Scan for the cell matching the given text and deliver its (x, y) coordinate at center. 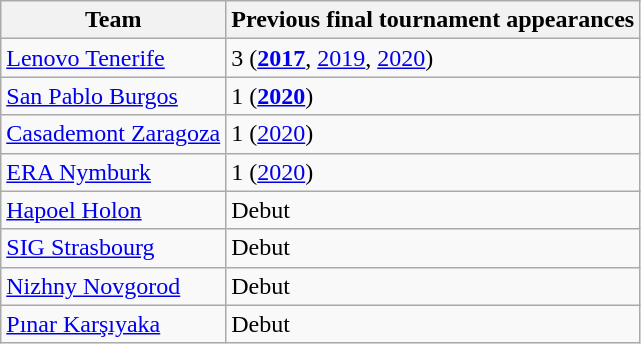
Lenovo Tenerife (114, 58)
Casademont Zaragoza (114, 134)
Nizhny Novgorod (114, 286)
Team (114, 20)
SIG Strasbourg (114, 248)
Pınar Karşıyaka (114, 324)
San Pablo Burgos (114, 96)
Previous final tournament appearances (433, 20)
3 (2017, 2019, 2020) (433, 58)
ERA Nymburk (114, 172)
Hapoel Holon (114, 210)
